Locate the cell with the specified text and output its (x, y) center coordinate. 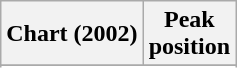
Chart (2002) (72, 34)
Peak position (189, 34)
